Locate the cell with the specified text and output its [X, Y] center coordinate. 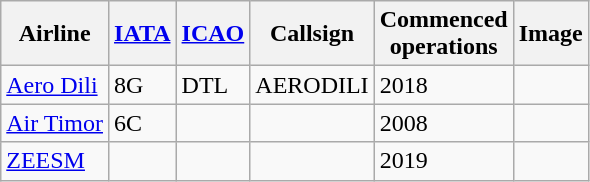
Air Timor [55, 123]
IATA [143, 34]
Airline [55, 34]
Aero Dili [55, 85]
Callsign [312, 34]
2008 [444, 123]
Commencedoperations [444, 34]
AERODILI [312, 85]
ICAO [213, 34]
8G [143, 85]
2018 [444, 85]
6C [143, 123]
2019 [444, 161]
DTL [213, 85]
ZEESM [55, 161]
Image [550, 34]
